Locate the cell with the specified text and output its [X, Y] center coordinate. 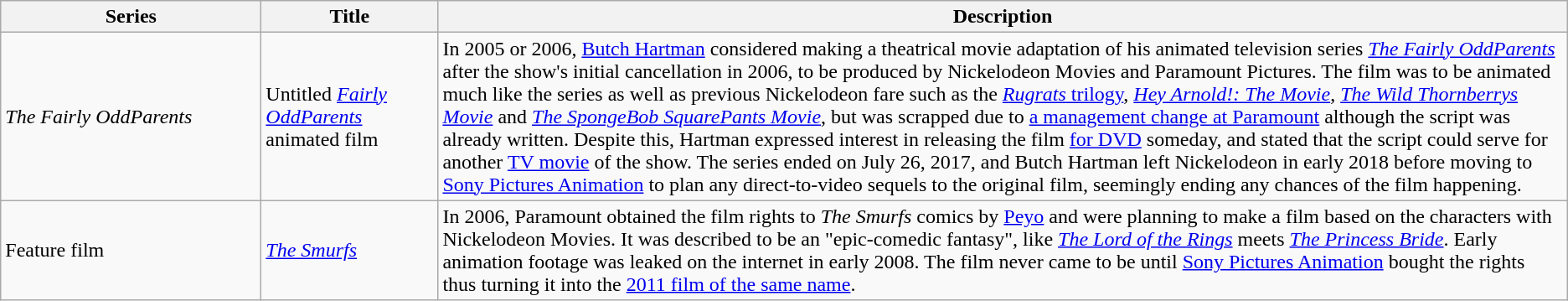
Untitled Fairly OddParents animated film [350, 117]
Description [1003, 17]
Feature film [131, 250]
Title [350, 17]
The Fairly OddParents [131, 117]
The Smurfs [350, 250]
Series [131, 17]
